For the text-containing cell, return its midpoint in [X, Y] coordinate format. 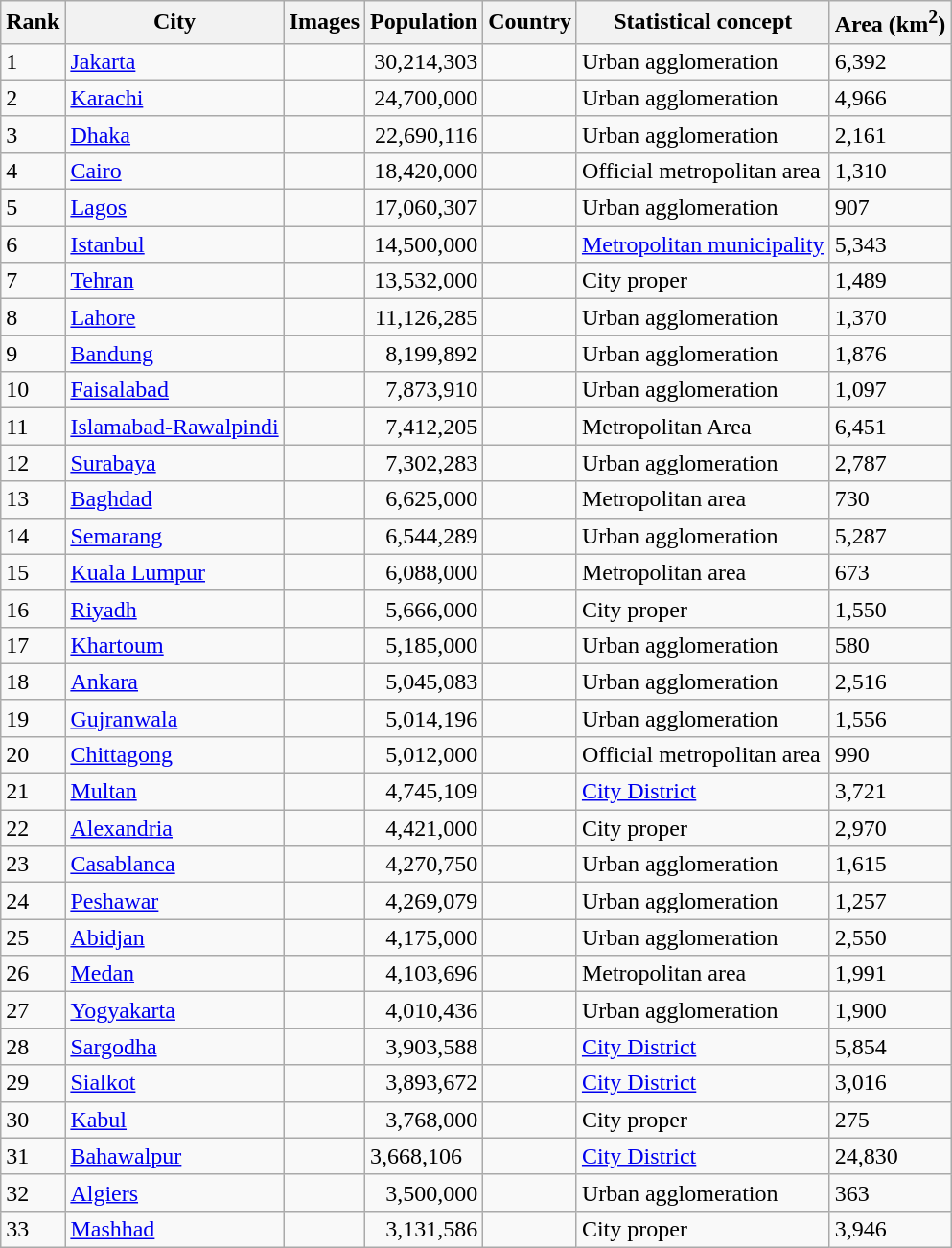
6,088,000 [424, 572]
Tehran [174, 281]
11,126,285 [424, 317]
7,302,283 [424, 463]
3 [33, 134]
Semarang [174, 536]
5,666,000 [424, 609]
22,690,116 [424, 134]
6 [33, 244]
Kuala Lumpur [174, 572]
Algiers [174, 1192]
3,016 [890, 1083]
12 [33, 463]
6,544,289 [424, 536]
1,556 [890, 718]
Medan [174, 974]
Surabaya [174, 463]
Istanbul [174, 244]
18,420,000 [424, 171]
1,550 [890, 609]
14 [33, 536]
24,830 [890, 1156]
21 [33, 792]
3,768,000 [424, 1120]
Yogyakarta [174, 1010]
4 [33, 171]
7,873,910 [424, 390]
Statistical concept [703, 23]
1,489 [890, 281]
1,900 [890, 1010]
5,343 [890, 244]
2 [33, 98]
4,269,079 [424, 901]
Khartoum [174, 645]
Riyadh [174, 609]
4,010,436 [424, 1010]
Cairo [174, 171]
4,745,109 [424, 792]
1,097 [890, 390]
Bahawalpur [174, 1156]
6,625,000 [424, 499]
1,991 [890, 974]
Area (km2) [890, 23]
Metropolitan municipality [703, 244]
1,876 [890, 354]
2,787 [890, 463]
6,451 [890, 427]
7,412,205 [424, 427]
Images [324, 23]
Abidjan [174, 937]
13 [33, 499]
Karachi [174, 98]
Faisalabad [174, 390]
Sargodha [174, 1047]
29 [33, 1083]
Sialkot [174, 1083]
1,257 [890, 901]
Gujranwala [174, 718]
3,721 [890, 792]
5,854 [890, 1047]
Country [530, 23]
23 [33, 865]
3,131,586 [424, 1229]
1,615 [890, 865]
17,060,307 [424, 208]
4,270,750 [424, 865]
Casablanca [174, 865]
32 [33, 1192]
3,946 [890, 1229]
8 [33, 317]
8,199,892 [424, 354]
30 [33, 1120]
2,516 [890, 682]
990 [890, 754]
907 [890, 208]
22 [33, 828]
24,700,000 [424, 98]
673 [890, 572]
9 [33, 354]
33 [33, 1229]
Lagos [174, 208]
1 [33, 61]
Multan [174, 792]
18 [33, 682]
Bandung [174, 354]
Islamabad-Rawalpindi [174, 427]
City [174, 23]
5,287 [890, 536]
5,185,000 [424, 645]
20 [33, 754]
31 [33, 1156]
730 [890, 499]
5,045,083 [424, 682]
14,500,000 [424, 244]
580 [890, 645]
Chittagong [174, 754]
Baghdad [174, 499]
25 [33, 937]
2,161 [890, 134]
17 [33, 645]
11 [33, 427]
4,421,000 [424, 828]
Peshawar [174, 901]
5,014,196 [424, 718]
3,903,588 [424, 1047]
3,668,106 [424, 1156]
3,893,672 [424, 1083]
Dhaka [174, 134]
Alexandria [174, 828]
Mashhad [174, 1229]
Metropolitan Area [703, 427]
13,532,000 [424, 281]
24 [33, 901]
15 [33, 572]
27 [33, 1010]
16 [33, 609]
Population [424, 23]
2,550 [890, 937]
Rank [33, 23]
Kabul [174, 1120]
4,103,696 [424, 974]
4,175,000 [424, 937]
30,214,303 [424, 61]
5 [33, 208]
Ankara [174, 682]
28 [33, 1047]
5,012,000 [424, 754]
26 [33, 974]
6,392 [890, 61]
275 [890, 1120]
363 [890, 1192]
Lahore [174, 317]
10 [33, 390]
1,370 [890, 317]
7 [33, 281]
19 [33, 718]
4,966 [890, 98]
1,310 [890, 171]
Jakarta [174, 61]
2,970 [890, 828]
3,500,000 [424, 1192]
